Find where the given text appears and provide that cell's center as (x, y) coordinate. 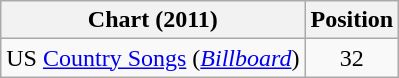
Chart (2011) (153, 20)
Position (352, 20)
US Country Songs (Billboard) (153, 58)
32 (352, 58)
